Provide the (x, y) coordinate of the cell's center where the given text is located.  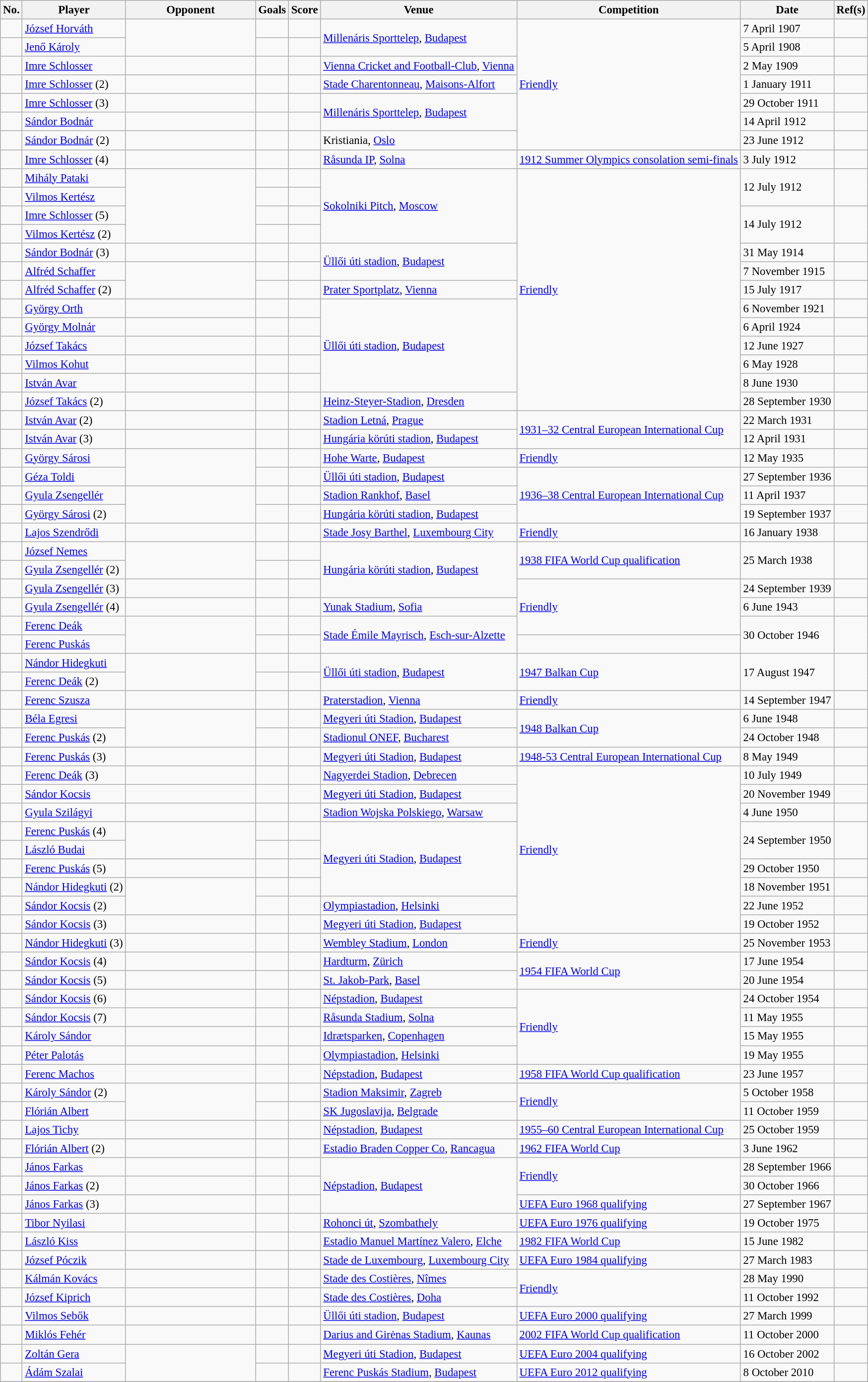
Råsunda Stadium, Solna (419, 1018)
Jenő Károly (74, 47)
8 June 1930 (787, 383)
Stadion Wojska Polskiego, Warsaw (419, 812)
Imre Schlosser (4) (74, 159)
Ferenc Puskás (5) (74, 868)
Stadion Rankhof, Basel (419, 495)
UEFA Euro 2012 qualifying (628, 1372)
14 April 1912 (787, 122)
24 September 1950 (787, 840)
2002 FIFA World Cup qualification (628, 1335)
4 June 1950 (787, 812)
Ferenc Szusza (74, 700)
19 September 1937 (787, 514)
18 November 1951 (787, 887)
Stade des Costières, Nîmes (419, 1279)
Miklós Fehér (74, 1335)
28 September 1966 (787, 1167)
Vilmos Kertész (2) (74, 234)
Tibor Nyilasi (74, 1223)
János Farkas (3) (74, 1204)
Lajos Tichy (74, 1130)
László Budai (74, 850)
16 January 1938 (787, 533)
25 November 1953 (787, 943)
Stade Josy Barthel, Luxembourg City (419, 533)
Lajos Szendrődi (74, 533)
Alfréd Schaffer (74, 271)
Competition (628, 10)
Sándor Kocsis (3) (74, 924)
31 May 1914 (787, 253)
6 June 1948 (787, 719)
12 June 1927 (787, 346)
30 October 1966 (787, 1185)
Råsunda IP, Solna (419, 159)
Heinz-Steyer-Stadion, Dresden (419, 402)
Sándor Kocsis (4) (74, 962)
Stadion Letná, Prague (419, 420)
27 March 1999 (787, 1316)
Alfréd Schaffer (2) (74, 290)
Ref(s) (851, 10)
György Sárosi (74, 458)
Gyula Zsengellér (2) (74, 570)
8 October 2010 (787, 1372)
Nagyerdei Stadion, Debrecen (419, 775)
8 May 1949 (787, 757)
Sándor Bodnár (2) (74, 140)
József Nemes (74, 551)
11 October 1959 (787, 1111)
Ferenc Puskás (3) (74, 757)
József Kiprich (74, 1298)
1955–60 Central European International Cup (628, 1130)
Ferenc Deák (74, 626)
Hardturm, Zürich (419, 962)
Ferenc Machos (74, 1074)
7 November 1915 (787, 271)
17 August 1947 (787, 672)
19 October 1952 (787, 924)
29 October 1950 (787, 868)
Sándor Kocsis (74, 794)
Prater Sportplatz, Vienna (419, 290)
Opponent (191, 10)
György Sárosi (2) (74, 514)
28 May 1990 (787, 1279)
6 November 1921 (787, 308)
25 October 1959 (787, 1130)
Gyula Zsengellér (4) (74, 607)
27 March 1983 (787, 1260)
17 June 1954 (787, 962)
József Horváth (74, 29)
28 September 1930 (787, 402)
Venue (419, 10)
Gyula Szilágyi (74, 812)
Praterstadion, Vienna (419, 700)
16 October 2002 (787, 1354)
István Avar (3) (74, 439)
12 May 1935 (787, 458)
Vilmos Kertész (74, 197)
11 October 2000 (787, 1335)
Ferenc Puskás (4) (74, 831)
15 May 1955 (787, 1036)
1912 Summer Olympics consolation semi-finals (628, 159)
Vilmos Kohut (74, 364)
Mihály Pataki (74, 178)
Stade Émile Mayrisch, Esch-sur-Alzette (419, 635)
Ádám Szalai (74, 1372)
Ferenc Deák (3) (74, 775)
2 May 1909 (787, 66)
Estadio Braden Copper Co, Rancagua (419, 1148)
Stade des Costières, Doha (419, 1298)
Zoltán Gera (74, 1354)
1931–32 Central European International Cup (628, 430)
István Avar (74, 383)
Ferenc Puskás (74, 644)
27 September 1936 (787, 477)
Sándor Kocsis (5) (74, 980)
Imre Schlosser (74, 66)
1982 FIFA World Cup (628, 1242)
SK Jugoslavija, Belgrade (419, 1111)
Sándor Kocsis (2) (74, 905)
1947 Balkan Cup (628, 672)
Imre Schlosser (3) (74, 103)
Vilmos Sebők (74, 1316)
11 October 1992 (787, 1298)
30 October 1946 (787, 635)
Player (74, 10)
UEFA Euro 1984 qualifying (628, 1260)
Hohe Warte, Budapest (419, 458)
Sándor Bodnár (74, 122)
24 October 1954 (787, 999)
15 June 1982 (787, 1242)
Date (787, 10)
1948-53 Central European International Cup (628, 757)
14 July 1912 (787, 224)
János Farkas (2) (74, 1185)
24 September 1939 (787, 588)
19 May 1955 (787, 1055)
Ferenc Puskás (2) (74, 738)
Goals (272, 10)
12 April 1931 (787, 439)
UEFA Euro 2004 qualifying (628, 1354)
14 September 1947 (787, 700)
22 June 1952 (787, 905)
Imre Schlosser (5) (74, 215)
6 April 1924 (787, 327)
Kálmán Kovács (74, 1279)
6 June 1943 (787, 607)
Flórián Albert (2) (74, 1148)
1936–38 Central European International Cup (628, 495)
József Takács (2) (74, 402)
Wembley Stadium, London (419, 943)
10 July 1949 (787, 775)
Gyula Zsengellér (3) (74, 588)
Sándor Bodnár (3) (74, 253)
22 March 1931 (787, 420)
25 March 1938 (787, 560)
24 October 1948 (787, 738)
Imre Schlosser (2) (74, 84)
20 November 1949 (787, 794)
Estadio Manuel Martínez Valero, Elche (419, 1242)
László Kiss (74, 1242)
1954 FIFA World Cup (628, 971)
Sándor Kocsis (6) (74, 999)
1938 FIFA World Cup qualification (628, 560)
19 October 1975 (787, 1223)
György Orth (74, 308)
12 July 1912 (787, 187)
6 May 1928 (787, 364)
23 June 1957 (787, 1074)
Károly Sándor (2) (74, 1092)
Béla Egresi (74, 719)
Flórián Albert (74, 1111)
György Molnár (74, 327)
Darius and Girėnas Stadium, Kaunas (419, 1335)
5 April 1908 (787, 47)
3 July 1912 (787, 159)
1948 Balkan Cup (628, 729)
Idrætsparken, Copenhagen (419, 1036)
József Takács (74, 346)
St. Jakob-Park, Basel (419, 980)
József Póczik (74, 1260)
Stadionul ONEF, Bucharest (419, 738)
23 June 1912 (787, 140)
5 October 1958 (787, 1092)
Károly Sándor (74, 1036)
Nándor Hidegkuti (74, 663)
27 September 1967 (787, 1204)
Stade de Luxembourg, Luxembourg City (419, 1260)
Stade Charentonneau, Maisons-Alfort (419, 84)
István Avar (2) (74, 420)
1958 FIFA World Cup qualification (628, 1074)
Gyula Zsengellér (74, 495)
Yunak Stadium, Sofia (419, 607)
1962 FIFA World Cup (628, 1148)
Nándor Hidegkuti (2) (74, 887)
Péter Palotás (74, 1055)
11 April 1937 (787, 495)
János Farkas (74, 1167)
29 October 1911 (787, 103)
Score (305, 10)
Kristiania, Oslo (419, 140)
11 May 1955 (787, 1018)
20 June 1954 (787, 980)
Ferenc Deák (2) (74, 682)
Vienna Cricket and Football-Club, Vienna (419, 66)
15 July 1917 (787, 290)
7 April 1907 (787, 29)
3 June 1962 (787, 1148)
Ferenc Puskás Stadium, Budapest (419, 1372)
Rohonci út, Szombathely (419, 1223)
Nándor Hidegkuti (3) (74, 943)
No. (11, 10)
Sokolniki Pitch, Moscow (419, 206)
UEFA Euro 1976 qualifying (628, 1223)
Sándor Kocsis (7) (74, 1018)
Stadion Maksimir, Zagreb (419, 1092)
Géza Toldi (74, 477)
UEFA Euro 2000 qualifying (628, 1316)
1 January 1911 (787, 84)
UEFA Euro 1968 qualifying (628, 1204)
